For the text-containing cell, return its midpoint in (X, Y) coordinate format. 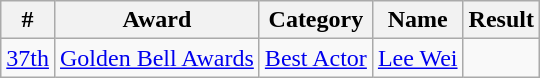
Name (418, 20)
Result (501, 20)
Category (316, 20)
Best Actor (316, 58)
Lee Wei (418, 58)
# (28, 20)
37th (28, 58)
Award (156, 20)
Golden Bell Awards (156, 58)
